Detect which cell encompasses the target text, then output its (X, Y) center coordinate. 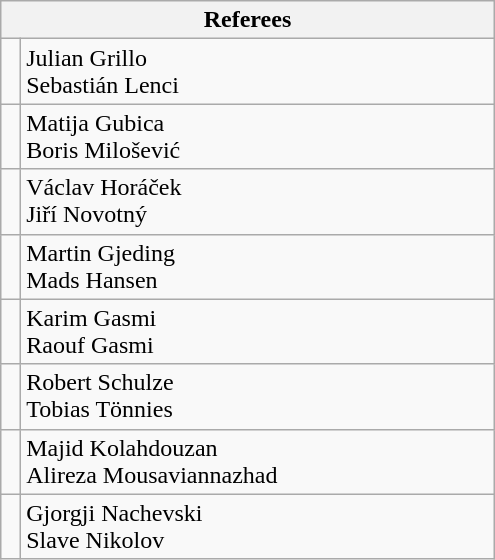
Gjorgji NachevskiSlave Nikolov (258, 526)
Majid KolahdouzanAlireza Mousaviannazhad (258, 462)
Karim GasmiRaouf Gasmi (258, 332)
Václav HoráčekJiří Novotný (258, 202)
Julian GrilloSebastián Lenci (258, 72)
Robert SchulzeTobias Tönnies (258, 396)
Referees (248, 20)
Matija GubicaBoris Milošević (258, 136)
Martin GjedingMads Hansen (258, 266)
